Scan for the cell matching the given text and deliver its (x, y) coordinate at center. 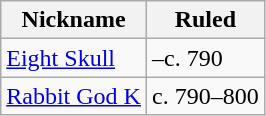
–c. 790 (205, 58)
Rabbit God K (74, 96)
Ruled (205, 20)
c. 790–800 (205, 96)
Eight Skull (74, 58)
Nickname (74, 20)
